Output the [X, Y] coordinate of the center of the cell containing the given text.  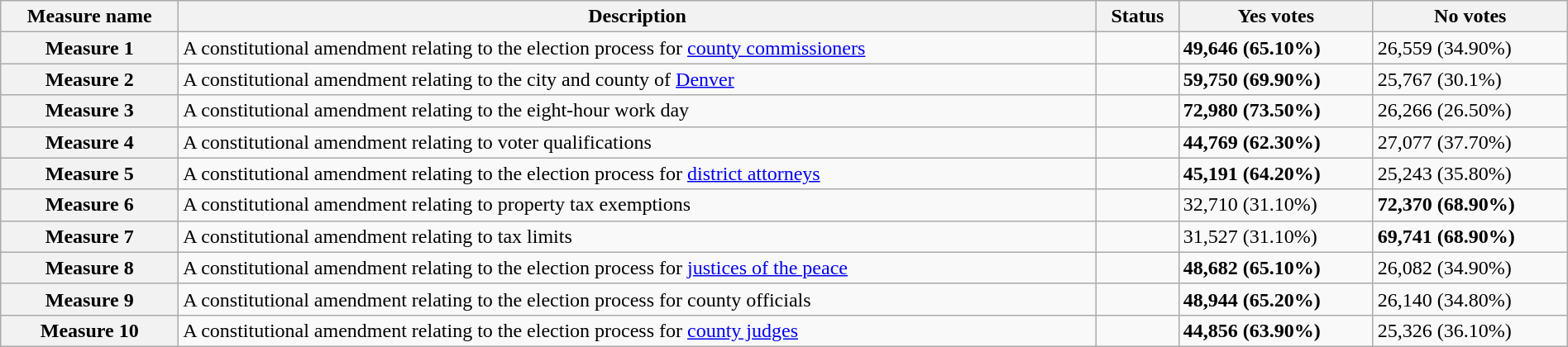
Measure 5 [89, 173]
26,266 (26.50%) [1470, 111]
A constitutional amendment relating to the election process for district attorneys [638, 173]
Measure 3 [89, 111]
48,944 (65.20%) [1275, 299]
A constitutional amendment relating to the election process for county judges [638, 330]
45,191 (64.20%) [1275, 173]
48,682 (65.10%) [1275, 268]
Measure 7 [89, 236]
25,243 (35.80%) [1470, 173]
Yes votes [1275, 17]
A constitutional amendment relating to property tax exemptions [638, 205]
A constitutional amendment relating to voter qualifications [638, 142]
26,082 (34.90%) [1470, 268]
25,326 (36.10%) [1470, 330]
A constitutional amendment relating to the election process for county officials [638, 299]
A constitutional amendment relating to the election process for justices of the peace [638, 268]
Measure 2 [89, 79]
A constitutional amendment relating to the election process for county commissioners [638, 48]
Measure 4 [89, 142]
Measure 8 [89, 268]
44,769 (62.30%) [1275, 142]
25,767 (30.1%) [1470, 79]
Measure name [89, 17]
69,741 (68.90%) [1470, 236]
26,559 (34.90%) [1470, 48]
72,370 (68.90%) [1470, 205]
Measure 10 [89, 330]
49,646 (65.10%) [1275, 48]
Status [1138, 17]
No votes [1470, 17]
A constitutional amendment relating to tax limits [638, 236]
44,856 (63.90%) [1275, 330]
A constitutional amendment relating to the city and county of Denver [638, 79]
32,710 (31.10%) [1275, 205]
Description [638, 17]
Measure 9 [89, 299]
Measure 1 [89, 48]
A constitutional amendment relating to the eight-hour work day [638, 111]
26,140 (34.80%) [1470, 299]
72,980 (73.50%) [1275, 111]
Measure 6 [89, 205]
27,077 (37.70%) [1470, 142]
31,527 (31.10%) [1275, 236]
59,750 (69.90%) [1275, 79]
